Find where the given text appears and provide that cell's center as [X, Y] coordinate. 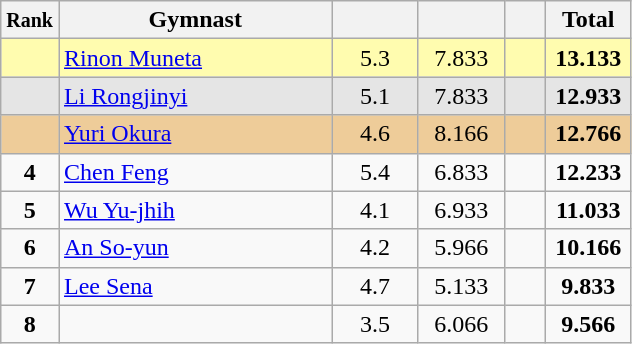
Rank [30, 20]
Yuri Okura [195, 134]
Gymnast [195, 20]
Lee Sena [195, 286]
9.833 [588, 286]
6.933 [461, 210]
4.2 [375, 248]
Wu Yu-jhih [195, 210]
13.133 [588, 58]
8 [30, 324]
12.933 [588, 96]
5.133 [461, 286]
Rinon Muneta [195, 58]
6.833 [461, 172]
An So-yun [195, 248]
4.6 [375, 134]
Chen Feng [195, 172]
4.1 [375, 210]
10.166 [588, 248]
5.3 [375, 58]
9.566 [588, 324]
12.766 [588, 134]
Total [588, 20]
Li Rongjinyi [195, 96]
6.066 [461, 324]
8.166 [461, 134]
4 [30, 172]
7 [30, 286]
5.1 [375, 96]
3.5 [375, 324]
6 [30, 248]
11.033 [588, 210]
5.966 [461, 248]
5 [30, 210]
4.7 [375, 286]
5.4 [375, 172]
12.233 [588, 172]
